Return the (X, Y) coordinate for the center point of the cell that contains the specified text.  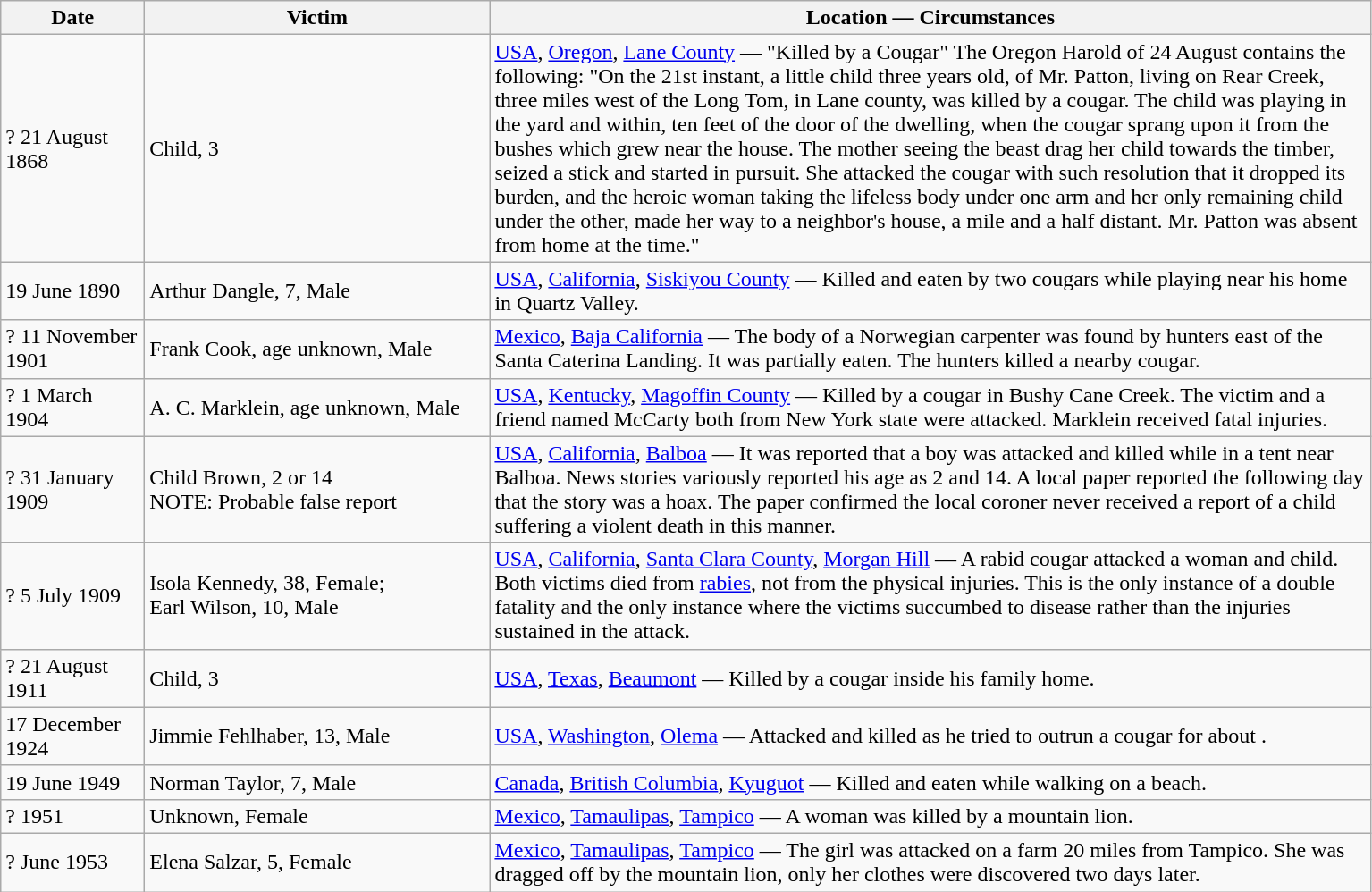
? 5 July 1909 (73, 595)
? 1 March 1904 (73, 408)
USA, Washington, Olema — Attacked and killed as he tried to outrun a cougar for about . (930, 736)
Unknown, Female (317, 816)
? 11 November 1901 (73, 349)
Mexico, Tamaulipas, Tampico — A woman was killed by a mountain lion. (930, 816)
Arthur Dangle, 7, Male (317, 291)
USA, Texas, Beaumont — Killed by a cougar inside his family home. (930, 677)
Frank Cook, age unknown, Male (317, 349)
? 21 August 1911 (73, 677)
Child Brown, 2 or 14NOTE: Probable false report (317, 490)
? 21 August 1868 (73, 148)
19 June 1890 (73, 291)
17 December 1924 (73, 736)
Isola Kennedy, 38, Female;Earl Wilson, 10, Male (317, 595)
? 1951 (73, 816)
19 June 1949 (73, 782)
Victim (317, 18)
Location — Circumstances (930, 18)
Elena Salzar, 5, Female (317, 862)
Jimmie Fehlhaber, 13, Male (317, 736)
Date (73, 18)
A. C. Marklein, age unknown, Male (317, 408)
Canada, British Columbia, Kyuguot — Killed and eaten while walking on a beach. (930, 782)
Norman Taylor, 7, Male (317, 782)
? June 1953 (73, 862)
USA, California, Siskiyou County — Killed and eaten by two cougars while playing near his home in Quartz Valley. (930, 291)
? 31 January 1909 (73, 490)
